Extract the [X, Y] coordinate from the center of the cell holding the provided text.  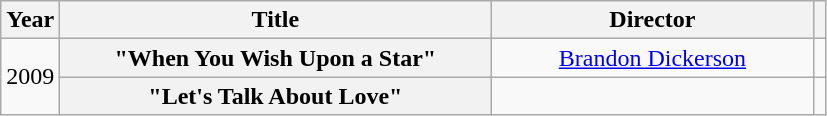
"When You Wish Upon a Star" [276, 58]
Brandon Dickerson [652, 58]
"Let's Talk About Love" [276, 96]
2009 [30, 77]
Year [30, 20]
Director [652, 20]
Title [276, 20]
